Extract the (X, Y) coordinate from the center of the cell holding the provided text.  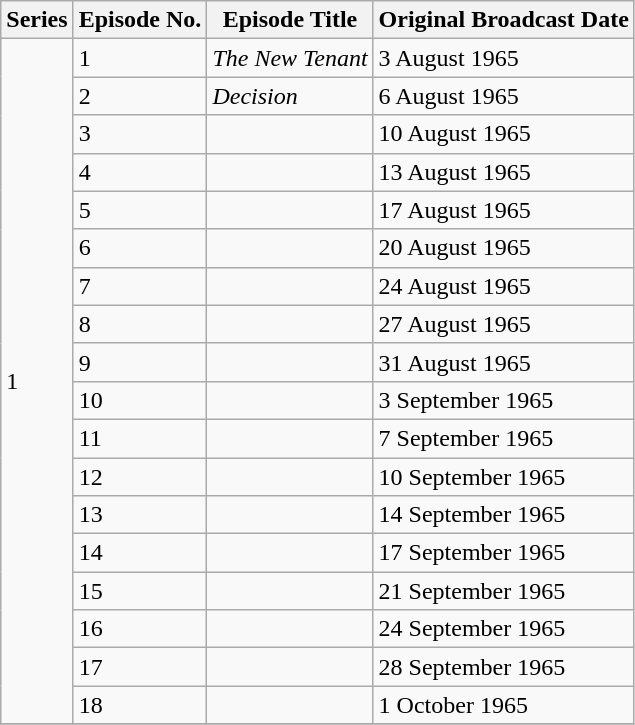
6 (140, 248)
10 August 1965 (504, 134)
11 (140, 438)
3 (140, 134)
Episode No. (140, 20)
24 August 1965 (504, 286)
The New Tenant (290, 58)
17 August 1965 (504, 210)
21 September 1965 (504, 591)
24 September 1965 (504, 629)
Decision (290, 96)
17 (140, 667)
3 September 1965 (504, 400)
3 August 1965 (504, 58)
13 (140, 515)
15 (140, 591)
14 (140, 553)
27 August 1965 (504, 324)
18 (140, 705)
5 (140, 210)
7 September 1965 (504, 438)
6 August 1965 (504, 96)
28 September 1965 (504, 667)
1 October 1965 (504, 705)
7 (140, 286)
10 (140, 400)
13 August 1965 (504, 172)
Series (37, 20)
8 (140, 324)
Original Broadcast Date (504, 20)
20 August 1965 (504, 248)
Episode Title (290, 20)
9 (140, 362)
17 September 1965 (504, 553)
2 (140, 96)
10 September 1965 (504, 477)
14 September 1965 (504, 515)
4 (140, 172)
31 August 1965 (504, 362)
12 (140, 477)
16 (140, 629)
